Search for the cell housing the specified text and yield its (X, Y) center coordinate. 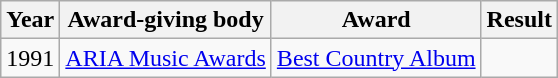
Award-giving body (166, 20)
Award (376, 20)
ARIA Music Awards (166, 58)
Best Country Album (376, 58)
1991 (30, 58)
Year (30, 20)
Result (519, 20)
